Output the [x, y] coordinate of the center of the cell containing the given text.  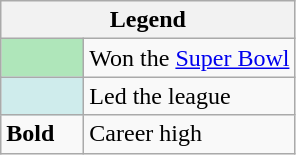
Career high [190, 134]
Legend [148, 20]
Led the league [190, 96]
Bold [42, 134]
Won the Super Bowl [190, 58]
